Detect which cell encompasses the target text, then output its [X, Y] center coordinate. 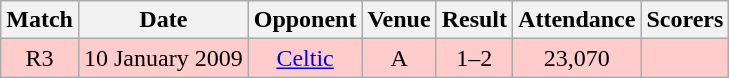
Match [40, 20]
1–2 [474, 58]
Celtic [305, 58]
Venue [399, 20]
23,070 [577, 58]
Result [474, 20]
A [399, 58]
Scorers [685, 20]
Opponent [305, 20]
10 January 2009 [163, 58]
Attendance [577, 20]
Date [163, 20]
R3 [40, 58]
